Find where the given text appears and provide that cell's center as [X, Y] coordinate. 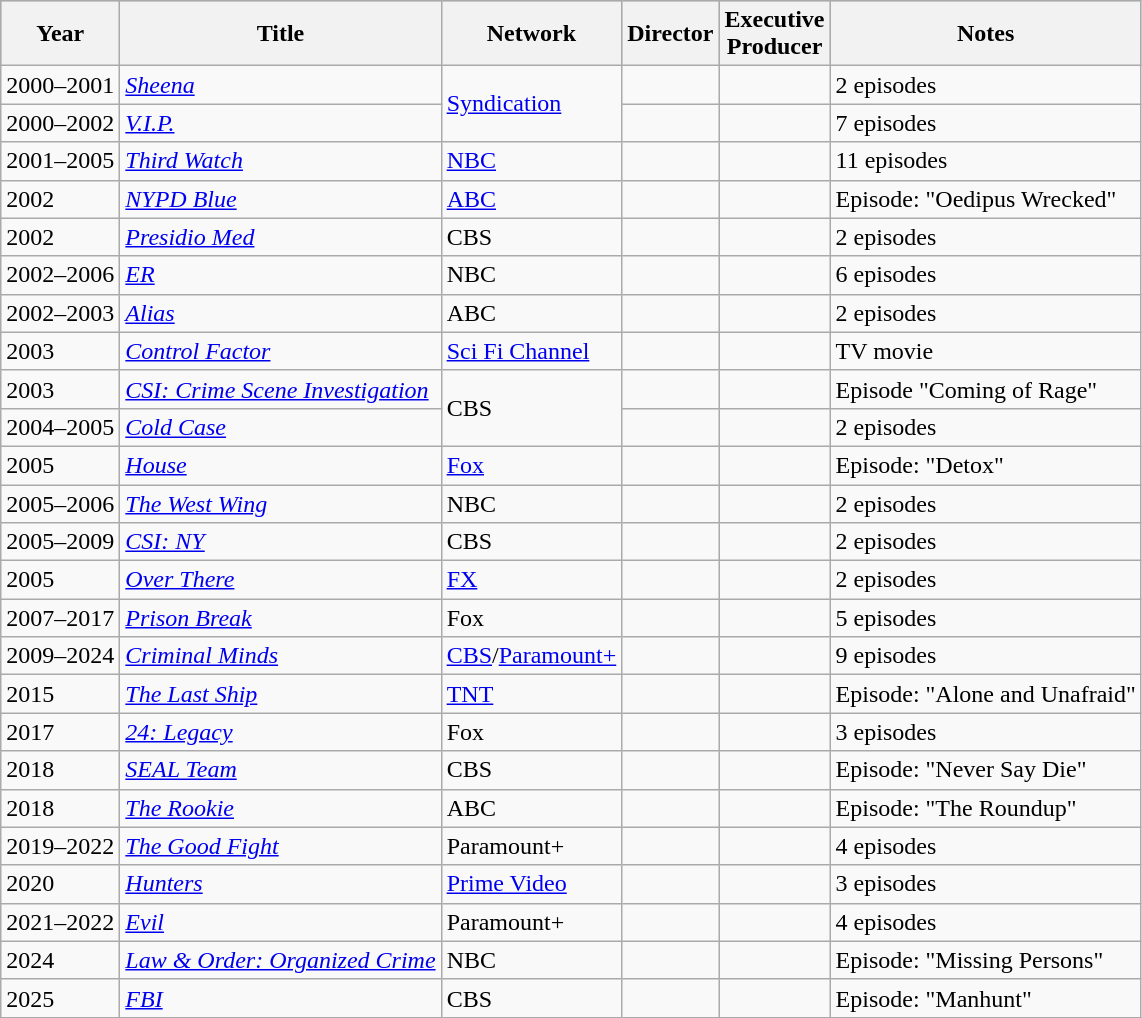
Third Watch [280, 161]
6 episodes [986, 275]
7 episodes [986, 123]
Network [532, 34]
The Good Fight [280, 846]
Title [280, 34]
The West Wing [280, 503]
2015 [60, 694]
2005–2006 [60, 503]
2025 [60, 998]
Prison Break [280, 618]
TV movie [986, 351]
CSI: NY [280, 542]
NYPD Blue [280, 199]
Episode: "Missing Persons" [986, 960]
Director [670, 34]
Syndication [532, 104]
The Last Ship [280, 694]
2000–2001 [60, 85]
2021–2022 [60, 922]
Law & Order: Organized Crime [280, 960]
ExecutiveProducer [774, 34]
Episode: "The Roundup" [986, 808]
FBI [280, 998]
11 episodes [986, 161]
Episode: "Oedipus Wrecked" [986, 199]
Episode "Coming of Rage" [986, 389]
V.I.P. [280, 123]
Cold Case [280, 427]
SEAL Team [280, 770]
Alias [280, 313]
CBS/Paramount+ [532, 656]
The Rookie [280, 808]
CSI: Crime Scene Investigation [280, 389]
2004–2005 [60, 427]
Over There [280, 580]
TNT [532, 694]
2024 [60, 960]
Presidio Med [280, 237]
Control Factor [280, 351]
9 episodes [986, 656]
2009–2024 [60, 656]
House [280, 465]
5 episodes [986, 618]
Episode: "Manhunt" [986, 998]
Episode: "Detox" [986, 465]
24: Legacy [280, 732]
Episode: "Never Say Die" [986, 770]
Notes [986, 34]
2001–2005 [60, 161]
Sci Fi Channel [532, 351]
2020 [60, 884]
2002–2006 [60, 275]
Hunters [280, 884]
Criminal Minds [280, 656]
Evil [280, 922]
2017 [60, 732]
2005–2009 [60, 542]
FX [532, 580]
Sheena [280, 85]
Episode: "Alone and Unafraid" [986, 694]
Prime Video [532, 884]
ER [280, 275]
2000–2002 [60, 123]
2007–2017 [60, 618]
2019–2022 [60, 846]
Year [60, 34]
2002–2003 [60, 313]
